Return (x, y) of the center of cell containing provided text 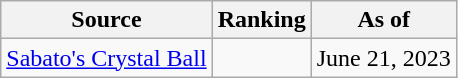
Source (106, 20)
Ranking (262, 20)
June 21, 2023 (384, 58)
As of (384, 20)
Sabato's Crystal Ball (106, 58)
